Extract the (x, y) coordinate from the center of the cell holding the provided text.  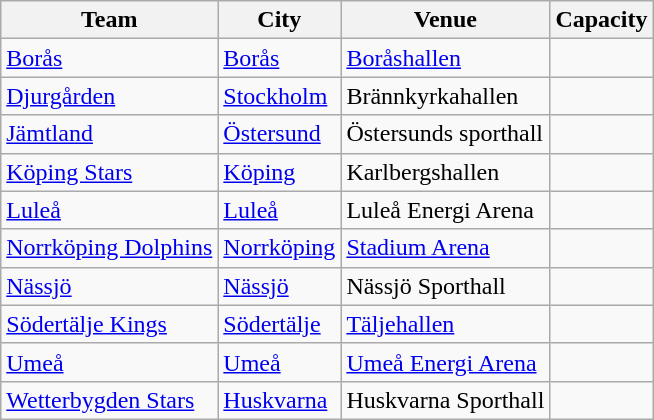
Södertälje Kings (110, 324)
Capacity (602, 20)
Karlbergshallen (446, 172)
Södertälje (280, 324)
Venue (446, 20)
City (280, 20)
Norrköping (280, 248)
Norrköping Dolphins (110, 248)
Huskvarna Sporthall (446, 400)
Täljehallen (446, 324)
Nässjö Sporthall (446, 286)
Jämtland (110, 134)
Brännkyrkahallen (446, 96)
Köping (280, 172)
Boråshallen (446, 58)
Östersunds sporthall (446, 134)
Huskvarna (280, 400)
Köping Stars (110, 172)
Stadium Arena (446, 248)
Luleå Energi Arena (446, 210)
Team (110, 20)
Östersund (280, 134)
Djurgården (110, 96)
Umeå Energi Arena (446, 362)
Stockholm (280, 96)
Wetterbygden Stars (110, 400)
